Extract the [X, Y] coordinate from the center of the cell holding the provided text.  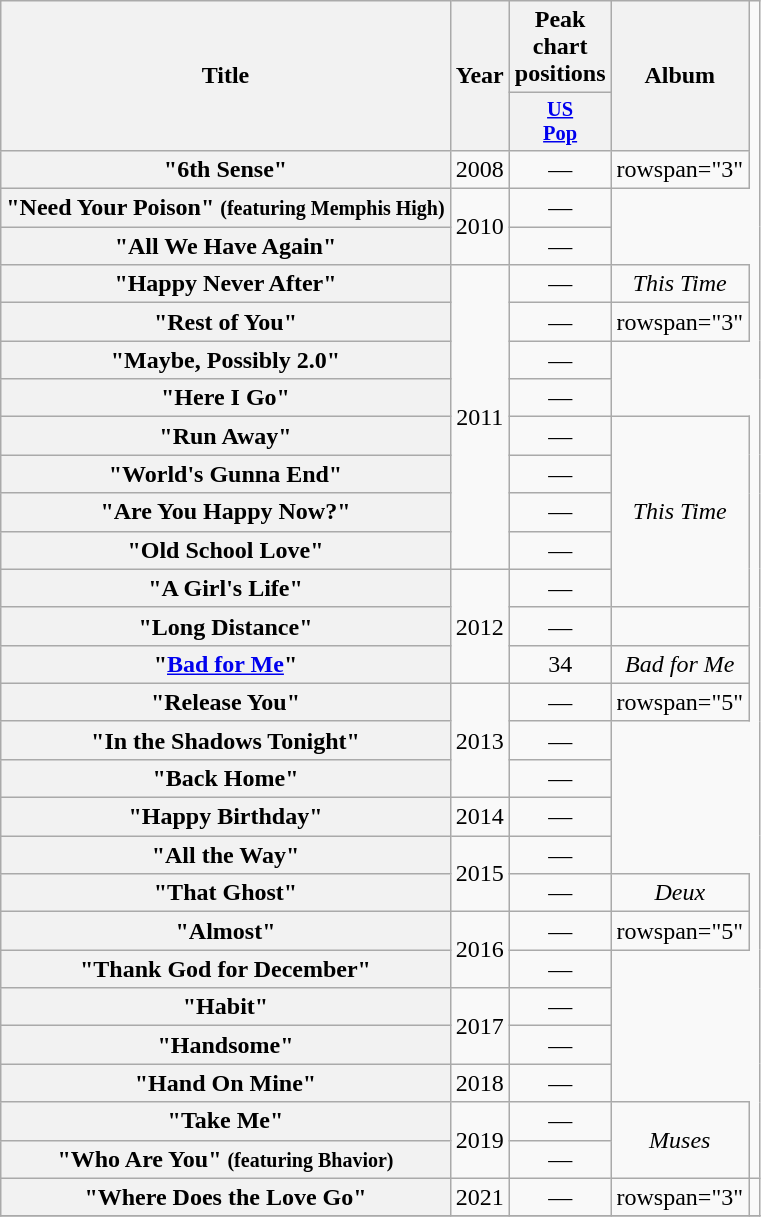
"Where Does the Love Go" [226, 1197]
"Release You" [226, 702]
34 [560, 664]
"Long Distance" [226, 626]
2008 [480, 169]
2018 [480, 1083]
"Maybe, Possibly 2.0" [226, 360]
"Take Me" [226, 1121]
"Habit" [226, 1007]
"Need Your Poison" (featuring Memphis High) [226, 208]
"Handsome" [226, 1045]
Bad for Me [680, 664]
"Are You Happy Now?" [226, 512]
"That Ghost" [226, 893]
"Here I Go" [226, 398]
"Run Away" [226, 436]
2017 [480, 1026]
"Old School Love" [226, 550]
"Back Home" [226, 778]
"Happy Birthday" [226, 817]
Title [226, 76]
"World's Gunna End" [226, 474]
2013 [480, 740]
"Who Are You" (featuring Bhavior) [226, 1159]
"Hand On Mine" [226, 1083]
2012 [480, 626]
2021 [480, 1197]
Year [480, 76]
USPop [560, 122]
2011 [480, 417]
"A Girl's Life" [226, 588]
2010 [480, 227]
"All We Have Again" [226, 246]
"Happy Never After" [226, 284]
Album [680, 76]
Peak chart positions [560, 47]
"In the Shadows Tonight" [226, 740]
Deux [680, 893]
2015 [480, 874]
2016 [480, 950]
"Almost" [226, 931]
2014 [480, 817]
"Bad for Me" [226, 664]
"Rest of You" [226, 322]
Muses [680, 1140]
"Thank God for December" [226, 969]
"6th Sense" [226, 169]
"All the Way" [226, 855]
2019 [480, 1140]
